Determine the [X, Y] coordinate at the center of the cell enclosing the given text.  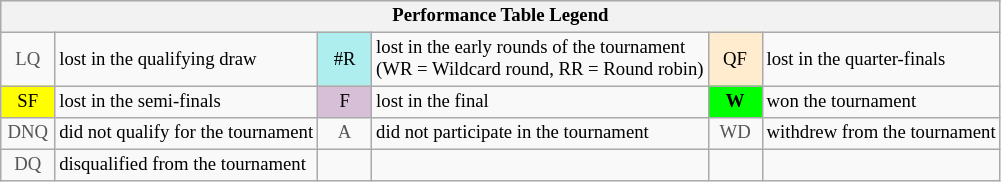
DNQ [28, 134]
lost in the semi-finals [186, 102]
lost in the quarter-finals [881, 60]
SF [28, 102]
F [345, 102]
A [345, 134]
lost in the final [540, 102]
DQ [28, 166]
lost in the early rounds of the tournament(WR = Wildcard round, RR = Round robin) [540, 60]
WD [735, 134]
Performance Table Legend [500, 16]
#R [345, 60]
withdrew from the tournament [881, 134]
QF [735, 60]
disqualified from the tournament [186, 166]
did not participate in the tournament [540, 134]
W [735, 102]
lost in the qualifying draw [186, 60]
LQ [28, 60]
did not qualify for the tournament [186, 134]
won the tournament [881, 102]
